For the text-containing cell, return its midpoint in (x, y) coordinate format. 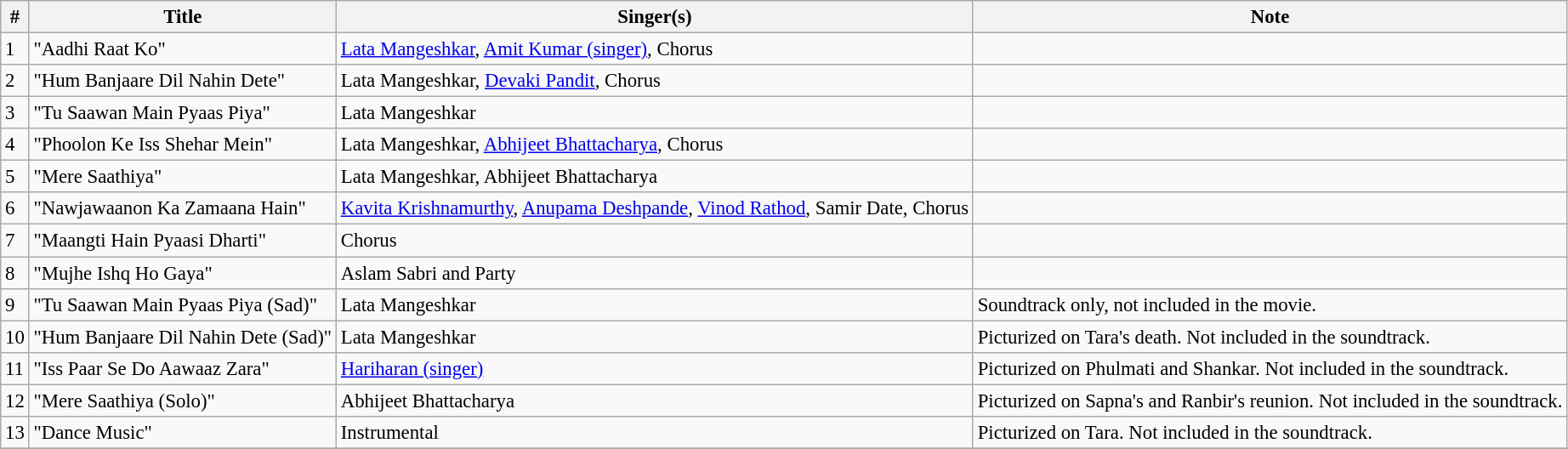
Picturized on Tara. Not included in the soundtrack. (1270, 433)
"Mere Saathiya (Solo)" (182, 401)
"Mujhe Ishq Ho Gaya" (182, 273)
Aslam Sabri and Party (655, 273)
"Aadhi Raat Ko" (182, 49)
13 (15, 433)
Kavita Krishnamurthy, Anupama Deshpande, Vinod Rathod, Samir Date, Chorus (655, 208)
"Dance Music" (182, 433)
Title (182, 17)
Hariharan (singer) (655, 368)
"Phoolon Ke Iss Shehar Mein" (182, 145)
1 (15, 49)
Chorus (655, 241)
3 (15, 113)
"Mere Saathiya" (182, 177)
"Nawjawaanon Ka Zamaana Hain" (182, 208)
Singer(s) (655, 17)
Lata Mangeshkar, Abhijeet Bhattacharya (655, 177)
11 (15, 368)
2 (15, 81)
9 (15, 304)
Lata Mangeshkar, Abhijeet Bhattacharya, Chorus (655, 145)
"Hum Banjaare Dil Nahin Dete" (182, 81)
8 (15, 273)
"Tu Saawan Main Pyaas Piya" (182, 113)
"Iss Paar Se Do Aawaaz Zara" (182, 368)
Instrumental (655, 433)
"Maangti Hain Pyaasi Dharti" (182, 241)
12 (15, 401)
# (15, 17)
10 (15, 337)
Abhijeet Bhattacharya (655, 401)
6 (15, 208)
5 (15, 177)
Picturized on Tara's death. Not included in the soundtrack. (1270, 337)
Soundtrack only, not included in the movie. (1270, 304)
"Tu Saawan Main Pyaas Piya (Sad)" (182, 304)
Note (1270, 17)
Lata Mangeshkar, Devaki Pandit, Chorus (655, 81)
Picturized on Phulmati and Shankar. Not included in the soundtrack. (1270, 368)
Picturized on Sapna's and Ranbir's reunion. Not included in the soundtrack. (1270, 401)
Lata Mangeshkar, Amit Kumar (singer), Chorus (655, 49)
4 (15, 145)
"Hum Banjaare Dil Nahin Dete (Sad)" (182, 337)
7 (15, 241)
